Pinpoint the cell where the given text exists, returning its (x, y) midpoint coordinate. 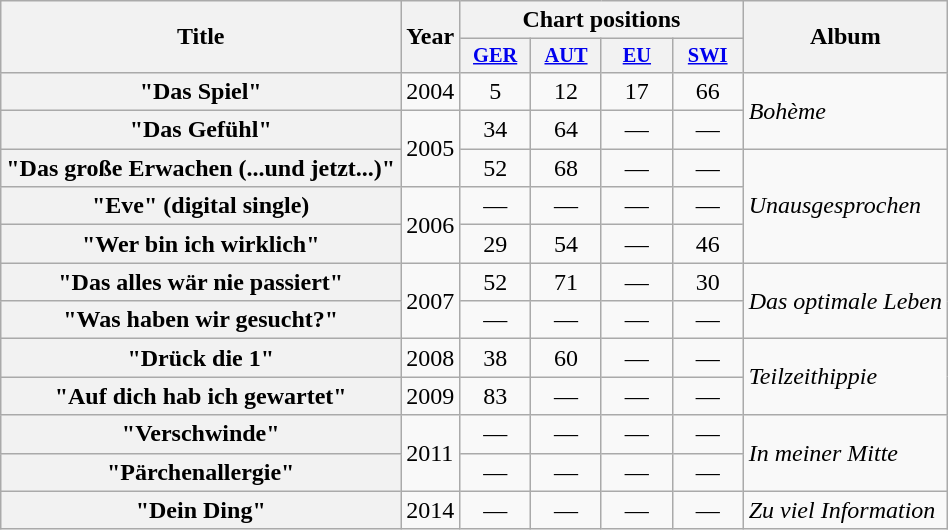
GER (496, 56)
Teilzeithippie (845, 377)
34 (496, 130)
64 (566, 130)
"Verschwinde" (201, 434)
54 (566, 244)
17 (636, 91)
"Auf dich hab ich gewartet" (201, 396)
2009 (430, 396)
68 (566, 168)
2005 (430, 149)
60 (566, 358)
2006 (430, 225)
"Pärchenallergie" (201, 472)
46 (708, 244)
Zu viel Information (845, 510)
"Das alles wär nie passiert" (201, 282)
Title (201, 37)
Album (845, 37)
2011 (430, 453)
2014 (430, 510)
Das optimale Leben (845, 301)
"Drück die 1" (201, 358)
Bohème (845, 110)
2007 (430, 301)
5 (496, 91)
"Das Spiel" (201, 91)
2008 (430, 358)
2004 (430, 91)
66 (708, 91)
83 (496, 396)
30 (708, 282)
SWI (708, 56)
Unausgesprochen (845, 206)
29 (496, 244)
"Wer bin ich wirklich" (201, 244)
In meiner Mitte (845, 453)
Year (430, 37)
AUT (566, 56)
"Das große Erwachen (...und jetzt...)" (201, 168)
"Dein Ding" (201, 510)
"Das Gefühl" (201, 130)
"Was haben wir gesucht?" (201, 320)
Chart positions (602, 20)
"Eve" (digital single) (201, 206)
71 (566, 282)
EU (636, 56)
12 (566, 91)
38 (496, 358)
